Provide the (x, y) coordinate of the cell's center where the given text is located.  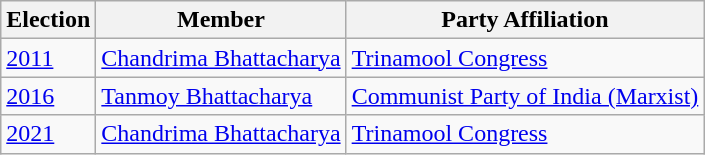
Member (221, 20)
Election (48, 20)
2011 (48, 58)
Communist Party of India (Marxist) (525, 96)
2016 (48, 96)
2021 (48, 134)
Tanmoy Bhattacharya (221, 96)
Party Affiliation (525, 20)
